Search for the cell housing the specified text and yield its (x, y) center coordinate. 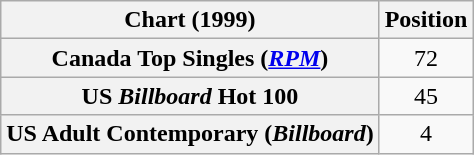
US Adult Contemporary (Billboard) (190, 134)
45 (426, 96)
4 (426, 134)
US Billboard Hot 100 (190, 96)
Canada Top Singles (RPM) (190, 58)
72 (426, 58)
Position (426, 20)
Chart (1999) (190, 20)
